Return the [X, Y] coordinate for the center point of the cell that contains the specified text.  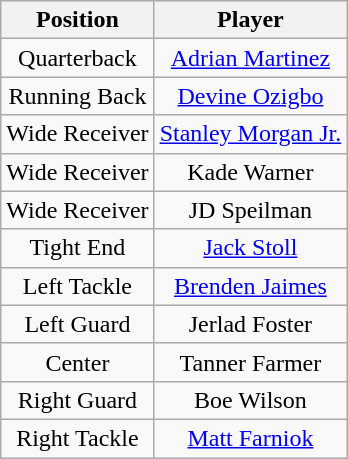
Stanley Morgan Jr. [250, 134]
Left Guard [78, 324]
Adrian Martinez [250, 58]
JD Speilman [250, 210]
Quarterback [78, 58]
Kade Warner [250, 172]
Matt Farniok [250, 438]
Center [78, 362]
Right Guard [78, 400]
Boe Wilson [250, 400]
Devine Ozigbo [250, 96]
Right Tackle [78, 438]
Player [250, 20]
Tanner Farmer [250, 362]
Position [78, 20]
Jerlad Foster [250, 324]
Brenden Jaimes [250, 286]
Running Back [78, 96]
Jack Stoll [250, 248]
Left Tackle [78, 286]
Tight End [78, 248]
